Detect which cell encompasses the target text, then output its [X, Y] center coordinate. 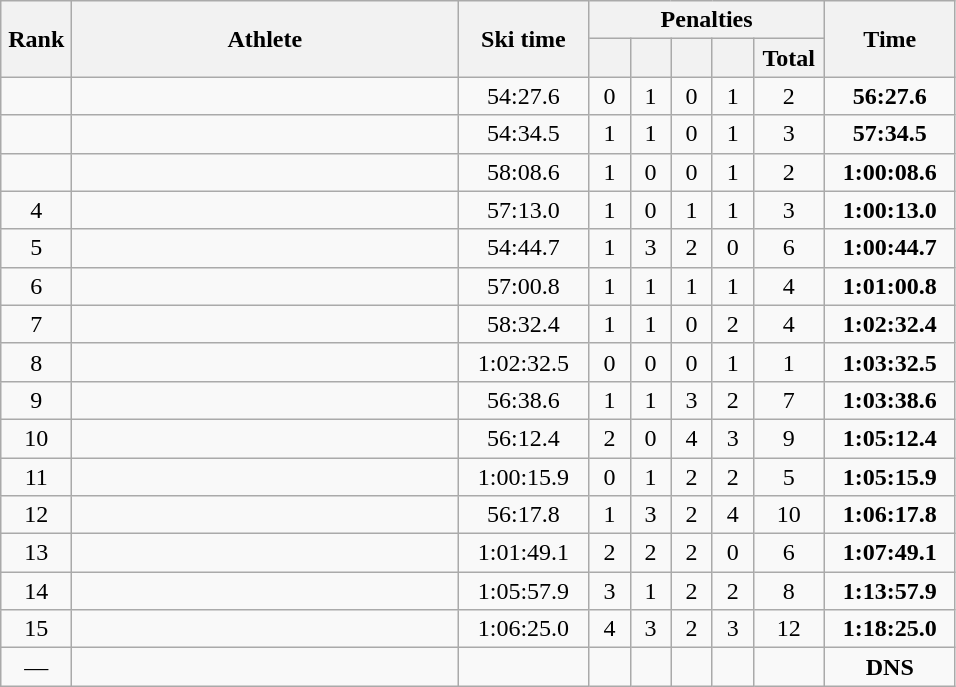
Athlete [265, 39]
56:27.6 [890, 96]
1:06:25.0 [524, 629]
1:05:12.4 [890, 438]
54:27.6 [524, 96]
1:18:25.0 [890, 629]
54:34.5 [524, 134]
1:01:49.1 [524, 553]
57:13.0 [524, 210]
DNS [890, 667]
56:38.6 [524, 400]
14 [36, 591]
Time [890, 39]
57:34.5 [890, 134]
58:08.6 [524, 172]
Total [788, 58]
1:05:15.9 [890, 477]
56:12.4 [524, 438]
1:06:17.8 [890, 515]
58:32.4 [524, 324]
Rank [36, 39]
1:01:00.8 [890, 286]
1:00:15.9 [524, 477]
1:03:32.5 [890, 362]
— [36, 667]
1:02:32.5 [524, 362]
1:00:13.0 [890, 210]
54:44.7 [524, 248]
1:03:38.6 [890, 400]
57:00.8 [524, 286]
1:05:57.9 [524, 591]
13 [36, 553]
56:17.8 [524, 515]
1:00:08.6 [890, 172]
Penalties [706, 20]
1:02:32.4 [890, 324]
11 [36, 477]
1:00:44.7 [890, 248]
1:13:57.9 [890, 591]
1:07:49.1 [890, 553]
15 [36, 629]
Ski time [524, 39]
